Locate the cell with the specified text and output its [x, y] center coordinate. 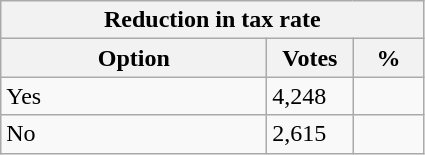
Reduction in tax rate [212, 20]
4,248 [310, 96]
Option [134, 58]
Yes [134, 96]
No [134, 134]
% [388, 58]
2,615 [310, 134]
Votes [310, 58]
